Search for the cell housing the specified text and yield its [x, y] center coordinate. 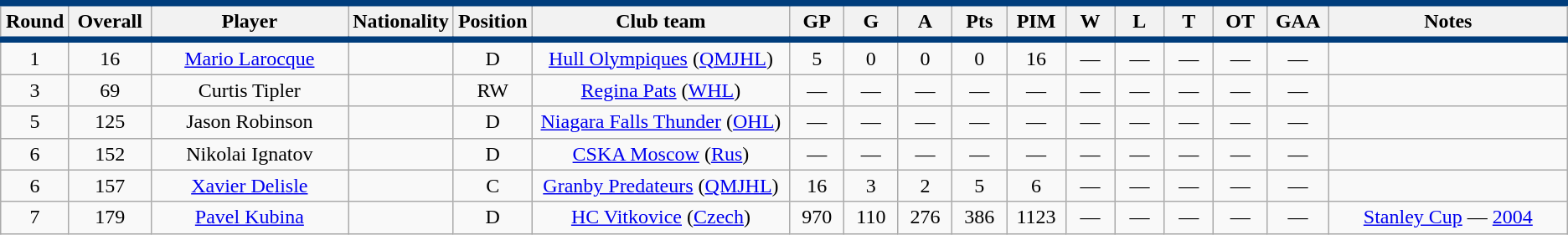
125 [110, 122]
Mario Larocque [250, 57]
Jason Robinson [250, 122]
Round [35, 22]
Overall [110, 22]
C [493, 186]
7 [35, 217]
Granby Predateurs (QMJHL) [661, 186]
Pts [980, 22]
Notes [1447, 22]
276 [925, 217]
Hull Olympiques (QMJHL) [661, 57]
OT [1240, 22]
Club team [661, 22]
1123 [1036, 217]
386 [980, 217]
Regina Pats (WHL) [661, 90]
1 [35, 57]
G [871, 22]
L [1139, 22]
Xavier Delisle [250, 186]
Nikolai Ignatov [250, 154]
CSKA Moscow (Rus) [661, 154]
Curtis Tipler [250, 90]
HC Vitkovice (Czech) [661, 217]
RW [493, 90]
152 [110, 154]
GP [818, 22]
Niagara Falls Thunder (OHL) [661, 122]
110 [871, 217]
A [925, 22]
Player [250, 22]
Pavel Kubina [250, 217]
W [1091, 22]
179 [110, 217]
2 [925, 186]
Nationality [401, 22]
970 [818, 217]
69 [110, 90]
Position [493, 22]
PIM [1036, 22]
GAA [1298, 22]
157 [110, 186]
T [1189, 22]
Stanley Cup — 2004 [1447, 217]
